Return the (X, Y) coordinate for the center point of the cell that contains the specified text.  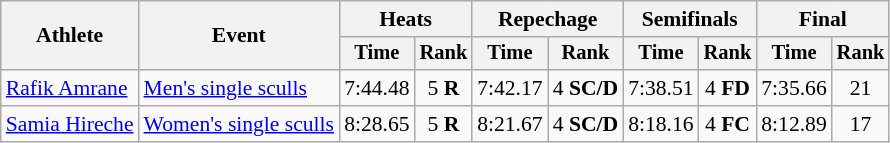
7:44.48 (376, 88)
8:18.16 (660, 124)
Men's single sculls (240, 88)
Athlete (70, 36)
21 (861, 88)
4 FC (728, 124)
7:38.51 (660, 88)
7:35.66 (794, 88)
Semifinals (690, 19)
Samia Hireche (70, 124)
8:21.67 (510, 124)
17 (861, 124)
Repechage (548, 19)
8:12.89 (794, 124)
Final (822, 19)
Women's single sculls (240, 124)
Rafik Amrane (70, 88)
Heats (406, 19)
7:42.17 (510, 88)
8:28.65 (376, 124)
Event (240, 36)
4 FD (728, 88)
